Pinpoint the cell where the given text exists, returning its [X, Y] midpoint coordinate. 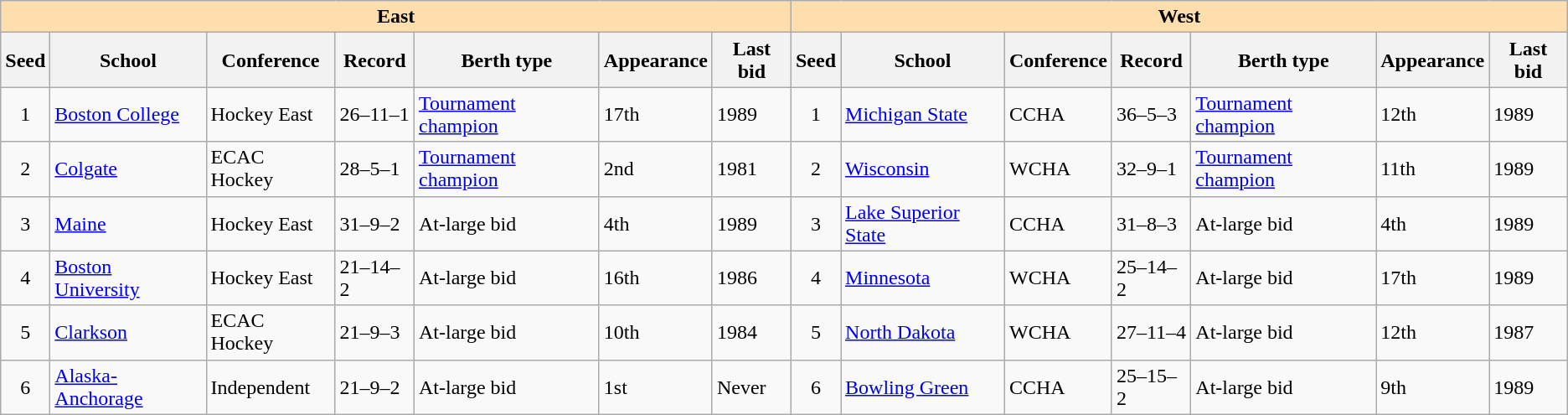
Maine [128, 223]
26–11–1 [374, 114]
36–5–3 [1151, 114]
28–5–1 [374, 169]
27–11–4 [1151, 332]
Alaska-Anchorage [128, 387]
16th [655, 278]
21–14–2 [374, 278]
Clarkson [128, 332]
1984 [751, 332]
Michigan State [923, 114]
32–9–1 [1151, 169]
Boston University [128, 278]
Bowling Green [923, 387]
1987 [1529, 332]
Wisconsin [923, 169]
East [396, 17]
25–14–2 [1151, 278]
Boston College [128, 114]
Colgate [128, 169]
31–8–3 [1151, 223]
1981 [751, 169]
21–9–2 [374, 387]
Never [751, 387]
1st [655, 387]
9th [1432, 387]
1986 [751, 278]
31–9–2 [374, 223]
11th [1432, 169]
Independent [271, 387]
21–9–3 [374, 332]
North Dakota [923, 332]
25–15–2 [1151, 387]
West [1179, 17]
Lake Superior State [923, 223]
Minnesota [923, 278]
10th [655, 332]
2nd [655, 169]
